Identify which cell holds the provided text, then report its [x, y] central coordinate. 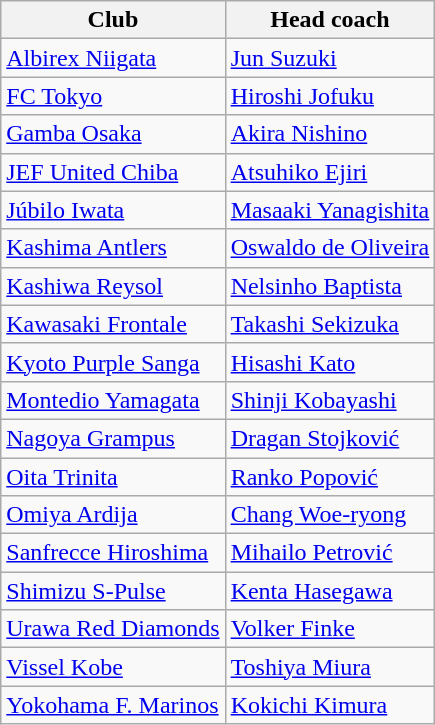
Vissel Kobe [113, 667]
Kashiwa Reysol [113, 286]
Hiroshi Jofuku [330, 96]
Dragan Stojković [330, 438]
Club [113, 20]
Hisashi Kato [330, 362]
Jun Suzuki [330, 58]
JEF United Chiba [113, 172]
Oita Trinita [113, 477]
Chang Woe-ryong [330, 515]
Toshiya Miura [330, 667]
Oswaldo de Oliveira [330, 248]
Takashi Sekizuka [330, 324]
Kyoto Purple Sanga [113, 362]
Júbilo Iwata [113, 210]
Kashima Antlers [113, 248]
Urawa Red Diamonds [113, 629]
Mihailo Petrović [330, 553]
Masaaki Yanagishita [330, 210]
Akira Nishino [330, 134]
Shinji Kobayashi [330, 400]
Nelsinho Baptista [330, 286]
Montedio Yamagata [113, 400]
Nagoya Grampus [113, 438]
FC Tokyo [113, 96]
Yokohama F. Marinos [113, 705]
Volker Finke [330, 629]
Shimizu S-Pulse [113, 591]
Kawasaki Frontale [113, 324]
Ranko Popović [330, 477]
Kokichi Kimura [330, 705]
Kenta Hasegawa [330, 591]
Gamba Osaka [113, 134]
Head coach [330, 20]
Sanfrecce Hiroshima [113, 553]
Atsuhiko Ejiri [330, 172]
Omiya Ardija [113, 515]
Albirex Niigata [113, 58]
